Locate the cell with the specified text and output its (x, y) center coordinate. 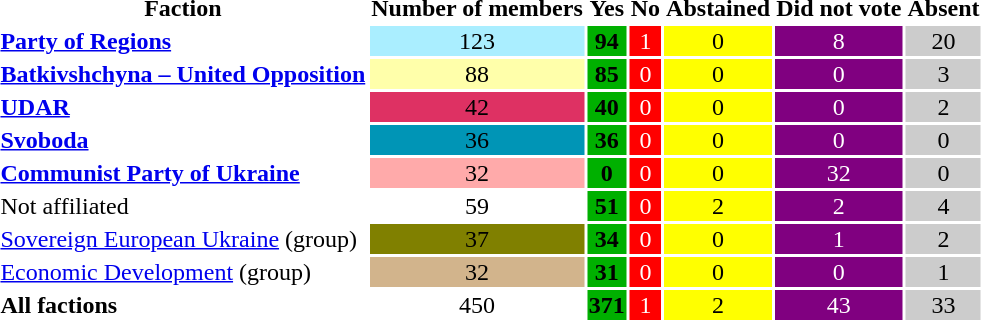
4 (944, 206)
450 (478, 305)
59 (478, 206)
37 (478, 239)
123 (478, 41)
33 (944, 305)
40 (606, 107)
94 (606, 41)
85 (606, 74)
34 (606, 239)
31 (606, 272)
371 (606, 305)
43 (839, 305)
20 (944, 41)
3 (944, 74)
8 (839, 41)
88 (478, 74)
42 (478, 107)
51 (606, 206)
